Determine the [X, Y] coordinate at the center of the cell enclosing the given text.  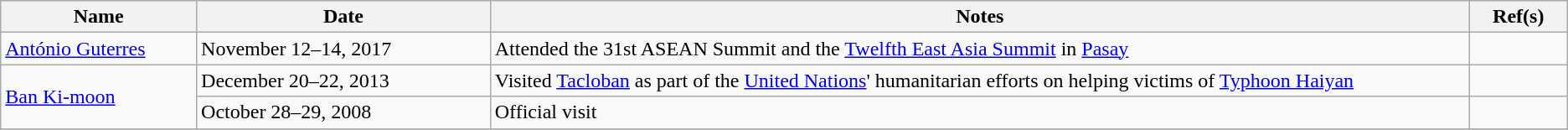
Notes [980, 17]
November 12–14, 2017 [343, 49]
António Guterres [99, 49]
Visited Tacloban as part of the United Nations' humanitarian efforts on helping victims of Typhoon Haiyan [980, 81]
Date [343, 17]
December 20–22, 2013 [343, 81]
Name [99, 17]
Attended the 31st ASEAN Summit and the Twelfth East Asia Summit in Pasay [980, 49]
Ref(s) [1518, 17]
Official visit [980, 112]
Ban Ki-moon [99, 96]
October 28–29, 2008 [343, 112]
